From the cell containing the given text, extract its center point as [x, y] coordinate. 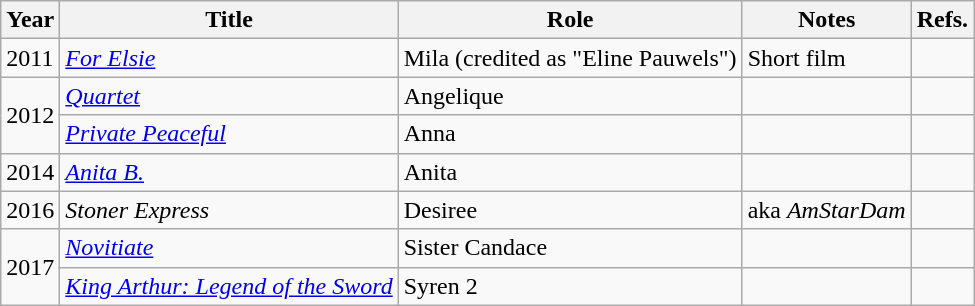
For Elsie [229, 58]
Sister Candace [570, 248]
Novitiate [229, 248]
Role [570, 20]
Anita [570, 172]
Stoner Express [229, 210]
aka AmStarDam [826, 210]
2014 [30, 172]
2017 [30, 267]
2016 [30, 210]
Notes [826, 20]
King Arthur: Legend of the Sword [229, 286]
Title [229, 20]
Refs. [942, 20]
Anita B. [229, 172]
Mila (credited as "Eline Pauwels") [570, 58]
2012 [30, 115]
2011 [30, 58]
Short film [826, 58]
Year [30, 20]
Angelique [570, 96]
Syren 2 [570, 286]
Quartet [229, 96]
Desiree [570, 210]
Private Peaceful [229, 134]
Anna [570, 134]
